For the text-containing cell, return its midpoint in [X, Y] coordinate format. 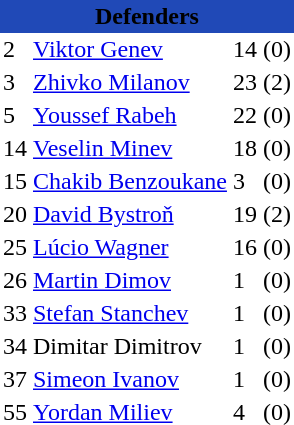
15 [15, 182]
Martin Dimov [130, 280]
25 [15, 248]
22 [245, 116]
Stefan Stanchev [130, 314]
26 [15, 280]
33 [15, 314]
23 [245, 82]
Zhivko Milanov [130, 82]
2 [15, 50]
19 [245, 214]
18 [245, 148]
Veselin Minev [130, 148]
20 [15, 214]
Dimitar Dimitrov [130, 346]
David Bystroň [130, 214]
37 [15, 380]
Viktor Genev [130, 50]
16 [245, 248]
Youssef Rabeh [130, 116]
Simeon Ivanov [130, 380]
Defenders [147, 16]
34 [15, 346]
Chakib Benzoukane [130, 182]
5 [15, 116]
Lúcio Wagner [130, 248]
